Pinpoint the cell where the given text exists, returning its (x, y) midpoint coordinate. 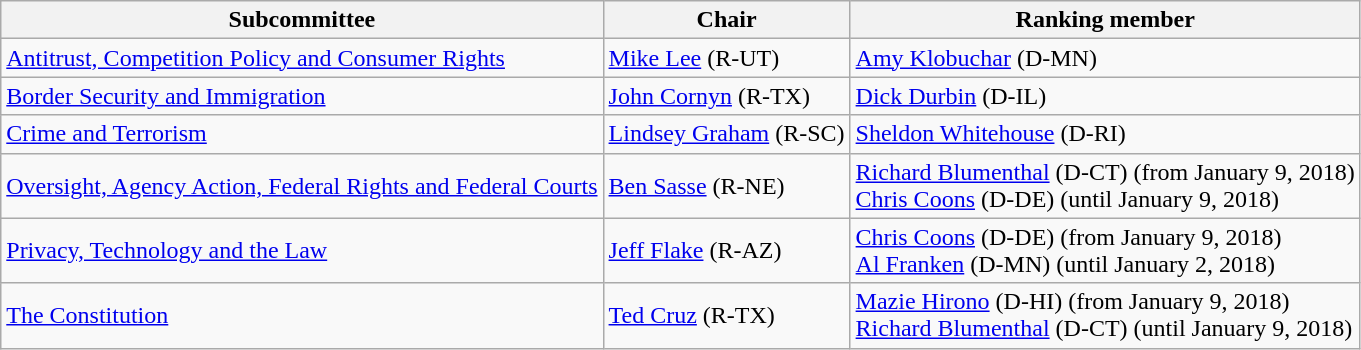
John Cornyn (R-TX) (726, 96)
Dick Durbin (D-IL) (1105, 96)
Mike Lee (R-UT) (726, 58)
Crime and Terrorism (302, 134)
Ted Cruz (R-TX) (726, 316)
Chris Coons (D-DE) (from January 9, 2018)Al Franken (D-MN) (until January 2, 2018) (1105, 250)
Border Security and Immigration (302, 96)
Amy Klobuchar (D-MN) (1105, 58)
Antitrust, Competition Policy and Consumer Rights (302, 58)
Ranking member (1105, 20)
Sheldon Whitehouse (D-RI) (1105, 134)
Mazie Hirono (D-HI) (from January 9, 2018)Richard Blumenthal (D-CT) (until January 9, 2018) (1105, 316)
Ben Sasse (R-NE) (726, 186)
The Constitution (302, 316)
Richard Blumenthal (D-CT) (from January 9, 2018)Chris Coons (D-DE) (until January 9, 2018) (1105, 186)
Lindsey Graham (R-SC) (726, 134)
Jeff Flake (R-AZ) (726, 250)
Subcommittee (302, 20)
Privacy, Technology and the Law (302, 250)
Oversight, Agency Action, Federal Rights and Federal Courts (302, 186)
Chair (726, 20)
